Scan for the cell matching the given text and deliver its (X, Y) coordinate at center. 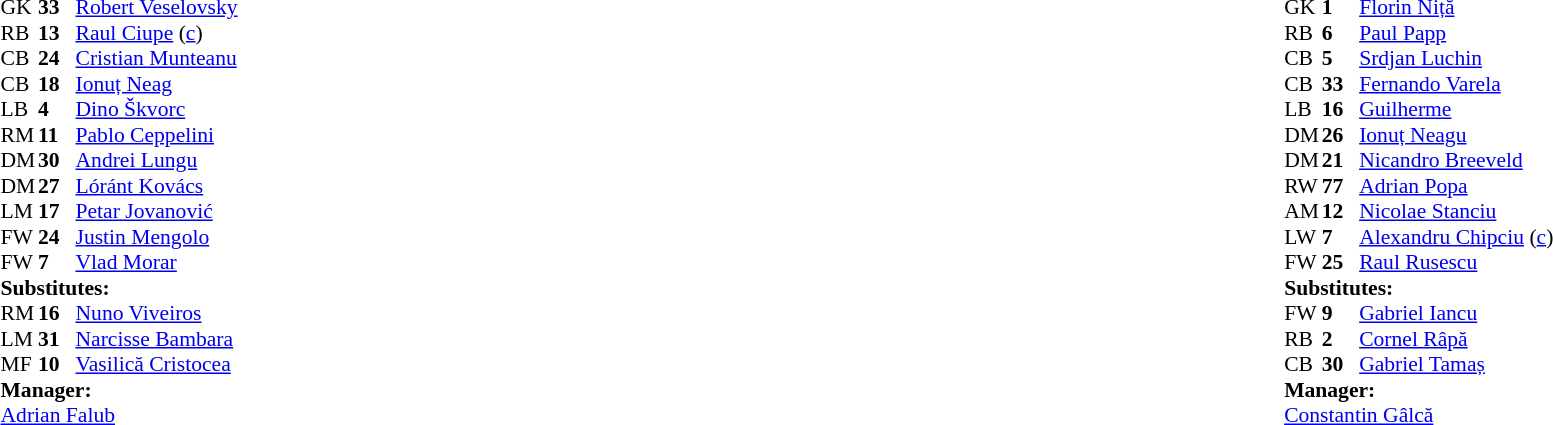
25 (1341, 263)
2 (1341, 339)
11 (57, 135)
Pablo Ceppelini (157, 135)
Vlad Morar (157, 263)
Paul Papp (1456, 33)
RW (1303, 186)
4 (57, 109)
Gabriel Tamaș (1456, 365)
Raul Ciupe (c) (157, 33)
Raul Rusescu (1456, 263)
9 (1341, 313)
31 (57, 339)
Lóránt Kovács (157, 186)
Srdjan Luchin (1456, 59)
Andrei Lungu (157, 161)
Nicolae Stanciu (1456, 211)
Ionuț Neag (157, 84)
Cristian Munteanu (157, 59)
77 (1341, 186)
10 (57, 365)
Alexandru Chipciu (c) (1456, 237)
Vasilică Cristocea (157, 365)
Nicandro Breeveld (1456, 161)
Nuno Viveiros (157, 313)
13 (57, 33)
Cornel Râpă (1456, 339)
33 (1341, 84)
MF (19, 365)
Petar Jovanović (157, 211)
AM (1303, 211)
6 (1341, 33)
Gabriel Iancu (1456, 313)
5 (1341, 59)
Narcisse Bambara (157, 339)
17 (57, 211)
Justin Mengolo (157, 237)
26 (1341, 135)
27 (57, 186)
12 (1341, 211)
Fernando Varela (1456, 84)
LW (1303, 237)
Adrian Popa (1456, 186)
Guilherme (1456, 109)
18 (57, 84)
21 (1341, 161)
Ionuț Neagu (1456, 135)
Dino Škvorc (157, 109)
